Find where the given text appears and provide that cell's center as [X, Y] coordinate. 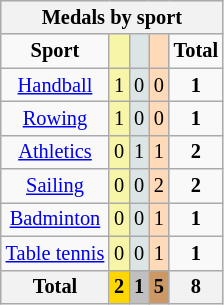
Rowing [55, 118]
Handball [55, 85]
Sailing [55, 186]
Sport [55, 51]
Medals by sport [112, 17]
Athletics [55, 152]
5 [159, 287]
Table tennis [55, 253]
8 [196, 287]
Badminton [55, 219]
